For the text-containing cell, return its midpoint in [x, y] coordinate format. 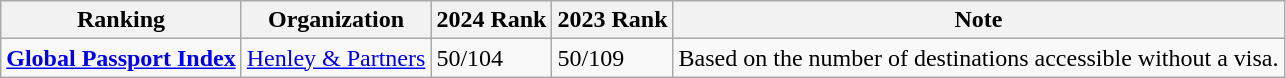
Henley & Partners [336, 58]
50/109 [612, 58]
2023 Rank [612, 20]
Ranking [121, 20]
2024 Rank [492, 20]
Global Passport Index [121, 58]
50/104 [492, 58]
Based on the number of destinations accessible without a visa. [978, 58]
Note [978, 20]
Organization [336, 20]
